Detect which cell encompasses the target text, then output its (x, y) center coordinate. 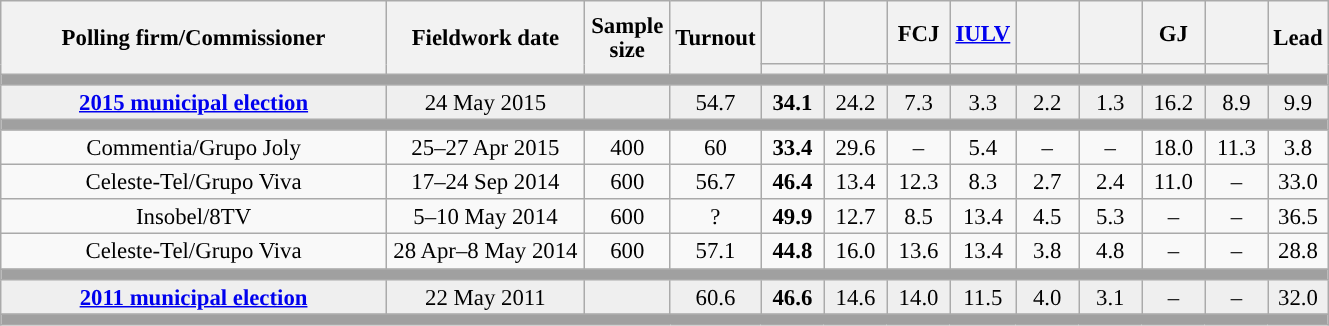
25–27 Apr 2015 (485, 148)
2.7 (1048, 182)
1.3 (1110, 102)
Lead (1298, 38)
FCJ (918, 32)
2.4 (1110, 182)
IULV (982, 32)
8.3 (982, 182)
11.3 (1236, 148)
33.0 (1298, 182)
Turnout (716, 38)
Sample size (627, 38)
13.6 (918, 252)
7.3 (918, 102)
46.6 (792, 296)
2011 municipal election (194, 296)
2.2 (1048, 102)
3.3 (982, 102)
Insobel/8TV (194, 218)
29.6 (856, 148)
46.4 (792, 182)
33.4 (792, 148)
400 (627, 148)
49.9 (792, 218)
14.6 (856, 296)
14.0 (918, 296)
4.0 (1048, 296)
60.6 (716, 296)
57.1 (716, 252)
54.7 (716, 102)
28.8 (1298, 252)
4.5 (1048, 218)
34.1 (792, 102)
8.5 (918, 218)
Polling firm/Commissioner (194, 38)
Commentia/Grupo Joly (194, 148)
12.3 (918, 182)
24 May 2015 (485, 102)
56.7 (716, 182)
16.0 (856, 252)
Fieldwork date (485, 38)
18.0 (1174, 148)
16.2 (1174, 102)
4.8 (1110, 252)
32.0 (1298, 296)
44.8 (792, 252)
8.9 (1236, 102)
GJ (1174, 32)
24.2 (856, 102)
2015 municipal election (194, 102)
11.5 (982, 296)
28 Apr–8 May 2014 (485, 252)
3.1 (1110, 296)
5.4 (982, 148)
11.0 (1174, 182)
22 May 2011 (485, 296)
60 (716, 148)
17–24 Sep 2014 (485, 182)
? (716, 218)
5–10 May 2014 (485, 218)
9.9 (1298, 102)
36.5 (1298, 218)
5.3 (1110, 218)
12.7 (856, 218)
